Scan for the cell matching the given text and deliver its (x, y) coordinate at center. 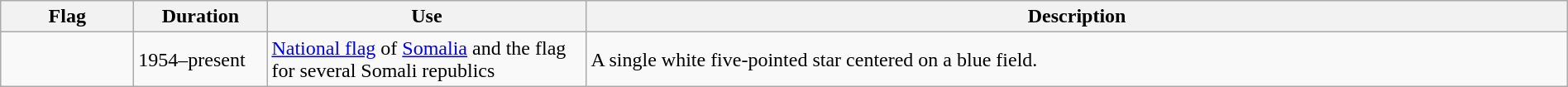
National flag of Somalia and the flag for several Somali republics (427, 60)
Flag (68, 17)
1954–present (200, 60)
Description (1077, 17)
A single white five-pointed star centered on a blue field. (1077, 60)
Duration (200, 17)
Use (427, 17)
